Find where the given text appears and provide that cell's center as [x, y] coordinate. 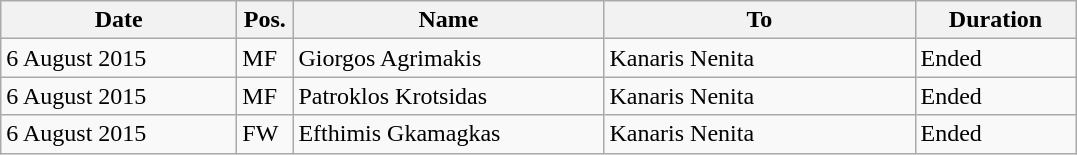
To [760, 20]
Giorgos Agrimakis [448, 58]
FW [265, 134]
Efthimis Gkamagkas [448, 134]
Date [119, 20]
Patroklos Krotsidas [448, 96]
Name [448, 20]
Pos. [265, 20]
Duration [996, 20]
